Identify which cell holds the provided text, then report its [X, Y] central coordinate. 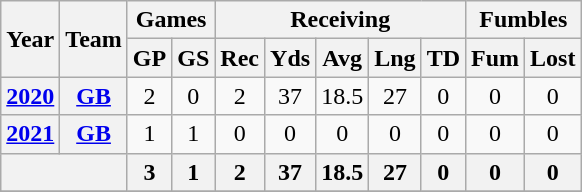
Fumbles [524, 20]
Avg [342, 58]
GP [149, 58]
3 [149, 172]
Lost [553, 58]
2020 [30, 96]
2021 [30, 134]
Yds [290, 58]
TD [443, 58]
Games [170, 20]
Team [94, 39]
GS [194, 58]
Rec [240, 58]
Receiving [340, 20]
Fum [496, 58]
Lng [395, 58]
Year [30, 39]
